From the cell containing the given text, extract its center point as [X, Y] coordinate. 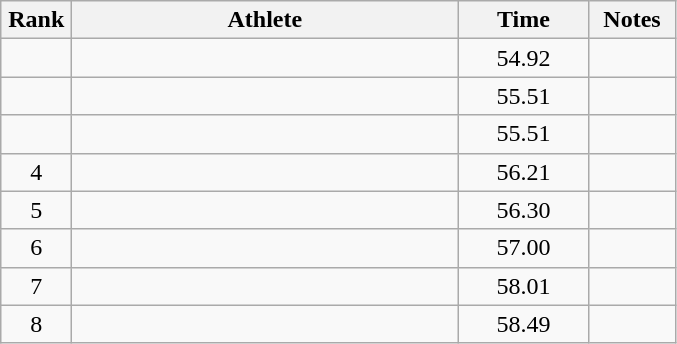
7 [36, 286]
54.92 [524, 58]
6 [36, 248]
56.21 [524, 172]
Time [524, 20]
58.01 [524, 286]
Rank [36, 20]
Notes [632, 20]
4 [36, 172]
57.00 [524, 248]
58.49 [524, 324]
Athlete [265, 20]
5 [36, 210]
8 [36, 324]
56.30 [524, 210]
